From the cell containing the given text, extract its center point as (x, y) coordinate. 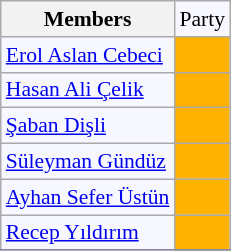
Recep Yıldırım (88, 233)
Erol Aslan Cebeci (88, 55)
Hasan Ali Çelik (88, 90)
Party (202, 19)
Süleyman Gündüz (88, 162)
Şaban Dişli (88, 126)
Ayhan Sefer Üstün (88, 197)
Members (88, 19)
